Output the [x, y] coordinate of the center of the cell containing the given text.  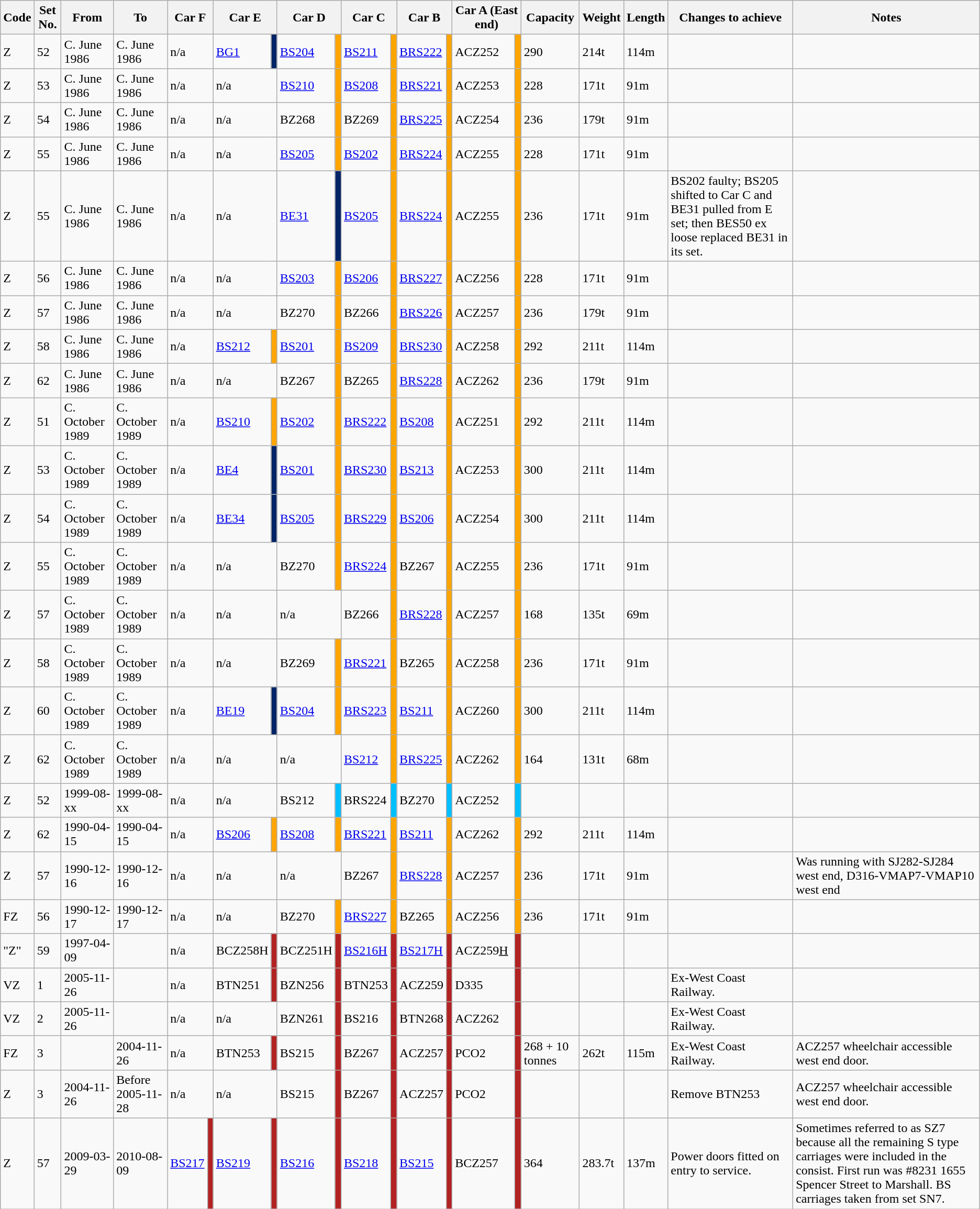
BS217H [422, 951]
164 [550, 759]
1 [48, 984]
BE19 [242, 711]
Set No. [48, 18]
ACZ259 [422, 984]
BS219 [242, 1163]
BRS226 [422, 312]
BS203 [306, 279]
262t [602, 1052]
51 [48, 422]
BE31 [306, 216]
131t [602, 759]
2 [48, 1019]
BG1 [242, 51]
BZN256 [306, 984]
364 [550, 1163]
BZN261 [306, 1019]
Car B [425, 18]
Weight [602, 18]
BCZ258H [242, 951]
283.7t [602, 1163]
Was running with SJ282-SJ284 west end, D316-VMAP7-VMAP10 west end [887, 875]
Car F [191, 18]
To [140, 18]
Code [17, 18]
2010-08-09 [140, 1163]
Car E [245, 18]
137m [645, 1163]
Remove BTN253 [731, 1094]
BS217 [187, 1163]
BCZ257 [484, 1163]
BTN251 [242, 984]
115m [645, 1052]
Power doors fitted on entry to service. [731, 1163]
BE34 [242, 518]
Car A (East end) [487, 18]
290 [550, 51]
69m [645, 615]
D335 [484, 984]
BTN268 [422, 1019]
BE4 [242, 470]
BZ268 [306, 119]
Notes [887, 18]
BRS223 [365, 711]
135t [602, 615]
Car D [309, 18]
59 [48, 951]
1997-04-09 [87, 951]
From [87, 18]
ACZ251 [484, 422]
268 + 10 tonnes [550, 1052]
BCZ251H [306, 951]
Changes to achieve [731, 18]
BS218 [365, 1163]
"Z" [17, 951]
Capacity [550, 18]
BS209 [365, 347]
BS213 [422, 470]
Car C [369, 18]
60 [48, 711]
168 [550, 615]
ACZ260 [484, 711]
Before 2005-11-28 [140, 1094]
2009-03-29 [87, 1163]
214t [602, 51]
BS202 faulty; BS205 shifted to Car C and BE31 pulled from E set; then BES50 ex loose replaced BE31 in its set. [731, 216]
68m [645, 759]
BS216H [365, 951]
Length [645, 18]
BRS229 [365, 518]
ACZ259H [484, 951]
